Extract the [X, Y] coordinate from the center of the cell holding the provided text.  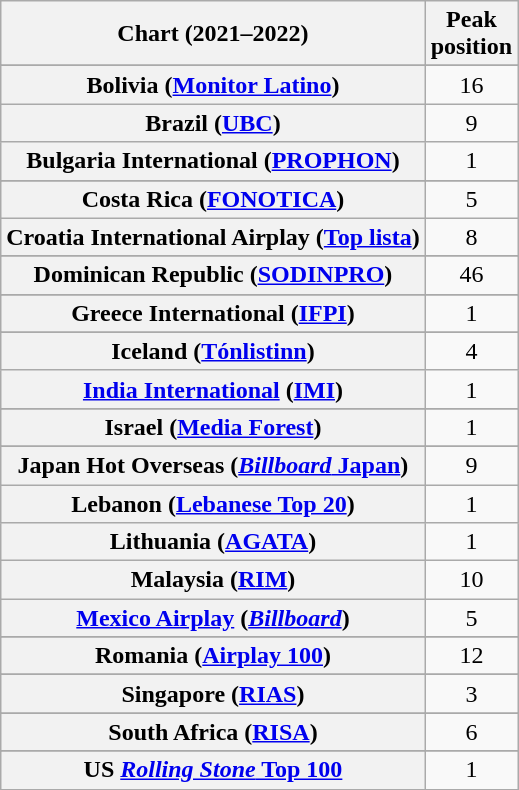
Iceland (Tónlistinn) [213, 351]
3 [471, 694]
4 [471, 351]
46 [471, 275]
Japan Hot Overseas (Billboard Japan) [213, 465]
Brazil (UBC) [213, 123]
Lebanon (Lebanese Top 20) [213, 503]
6 [471, 732]
10 [471, 580]
Bolivia (Monitor Latino) [213, 85]
Peakposition [471, 34]
Romania (Airplay 100) [213, 656]
16 [471, 85]
Chart (2021–2022) [213, 34]
8 [471, 237]
US Rolling Stone Top 100 [213, 770]
Lithuania (AGATA) [213, 542]
Singapore (RIAS) [213, 694]
Malaysia (RIM) [213, 580]
Mexico Airplay (Billboard) [213, 618]
Costa Rica (FONOTICA) [213, 199]
Croatia International Airplay (Top lista) [213, 237]
South Africa (RISA) [213, 732]
Dominican Republic (SODINPRO) [213, 275]
India International (IMI) [213, 389]
Greece International (IFPI) [213, 313]
Bulgaria International (PROPHON) [213, 161]
12 [471, 656]
Israel (Media Forest) [213, 427]
